Capture the cell that displays the provided text and extract its [X, Y] central coordinate. 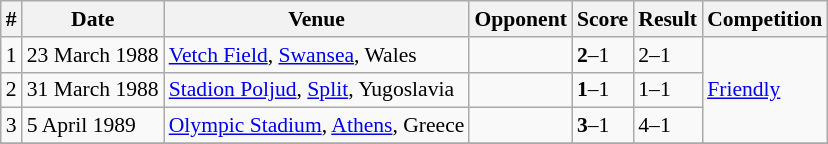
31 March 1988 [93, 90]
23 March 1988 [93, 55]
1 [12, 55]
Stadion Poljud, Split, Yugoslavia [317, 90]
4–1 [668, 126]
2 [12, 90]
Venue [317, 19]
Score [602, 19]
Friendly [764, 90]
Competition [764, 19]
3 [12, 126]
Result [668, 19]
Opponent [520, 19]
# [12, 19]
5 April 1989 [93, 126]
Vetch Field, Swansea, Wales [317, 55]
3–1 [602, 126]
Date [93, 19]
Olympic Stadium, Athens, Greece [317, 126]
